Search for the cell housing the specified text and yield its (X, Y) center coordinate. 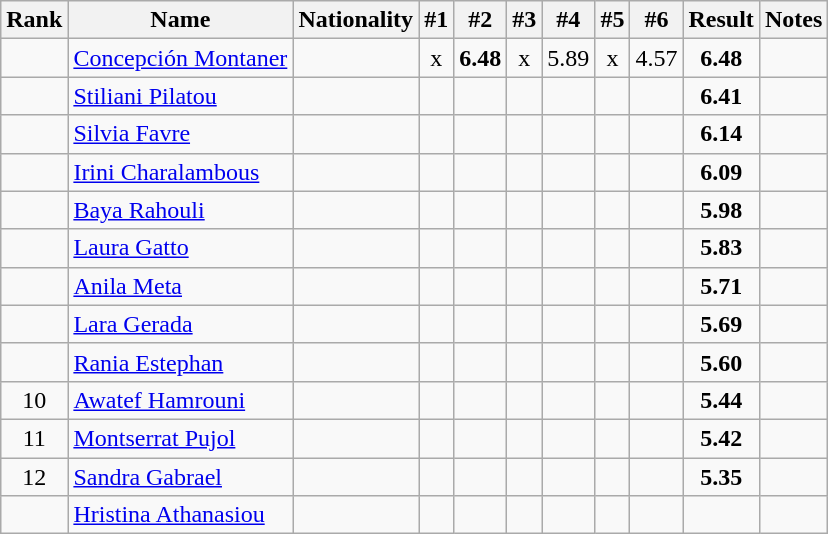
5.98 (721, 210)
Anila Meta (180, 286)
Concepción Montaner (180, 58)
Laura Gatto (180, 248)
10 (34, 400)
Rania Estephan (180, 362)
Baya Rahouli (180, 210)
#1 (436, 20)
Lara Gerada (180, 324)
6.14 (721, 134)
#3 (524, 20)
Nationality (356, 20)
12 (34, 477)
#5 (612, 20)
5.71 (721, 286)
Stiliani Pilatou (180, 96)
5.60 (721, 362)
Irini Charalambous (180, 172)
Result (721, 20)
4.57 (656, 58)
11 (34, 438)
5.44 (721, 400)
#6 (656, 20)
#2 (480, 20)
Notes (793, 20)
5.89 (568, 58)
Sandra Gabrael (180, 477)
Rank (34, 20)
5.42 (721, 438)
5.35 (721, 477)
Name (180, 20)
5.83 (721, 248)
Awatef Hamrouni (180, 400)
Silvia Favre (180, 134)
5.69 (721, 324)
6.41 (721, 96)
#4 (568, 20)
6.09 (721, 172)
Hristina Athanasiou (180, 515)
Montserrat Pujol (180, 438)
